From the cell containing the given text, extract its center point as (X, Y) coordinate. 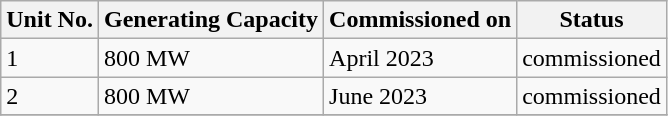
1 (50, 58)
2 (50, 96)
Status (592, 20)
Commissioned on (420, 20)
Unit No. (50, 20)
June 2023 (420, 96)
Generating Capacity (210, 20)
April 2023 (420, 58)
